Determine the (X, Y) coordinate at the center of the cell enclosing the given text.  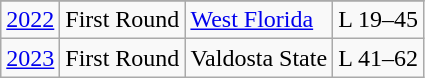
Valdosta State (259, 58)
L 19–45 (378, 20)
L 41–62 (378, 58)
West Florida (259, 20)
2022 (30, 20)
2023 (30, 58)
